Return (x, y) of the center of cell containing provided text 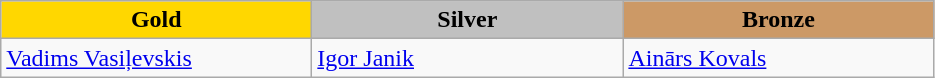
Bronze (778, 20)
Ainārs Kovals (778, 58)
Vadims Vasiļevskis (156, 58)
Igor Janik (468, 58)
Gold (156, 20)
Silver (468, 20)
